Provide the (x, y) coordinate of the cell's center where the given text is located.  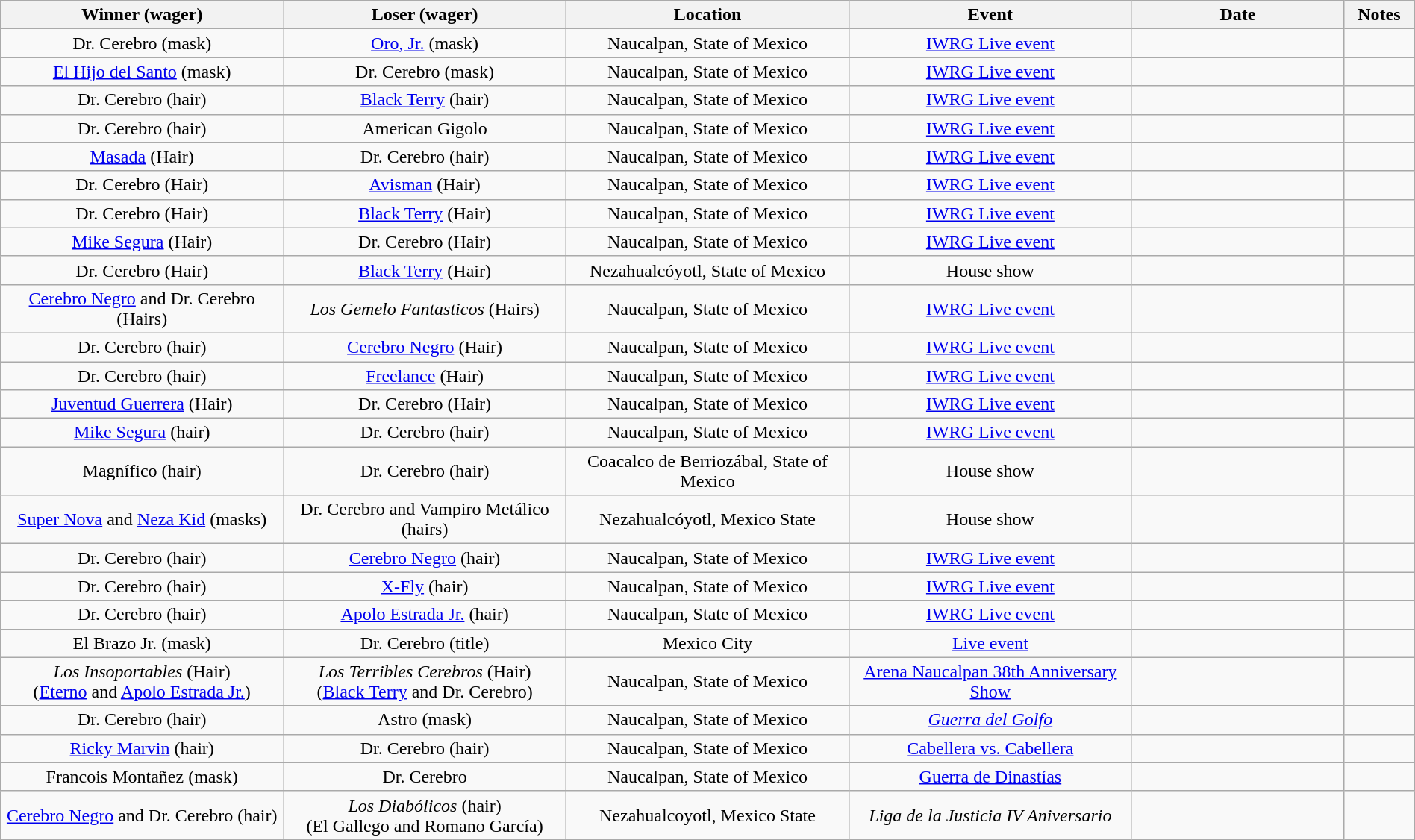
Nezahualcóyotl, State of Mexico (707, 270)
Dr. Cerebro and Vampiro Metálico (hairs) (425, 519)
Cerebro Negro and Dr. Cerebro (Hairs) (142, 309)
Loser (wager) (425, 15)
Freelance (Hair) (425, 375)
X-Fly (hair) (425, 586)
Dr. Cerebro (title) (425, 643)
Cerebro Negro (Hair) (425, 347)
Guerra del Golfo (990, 720)
Live event (990, 643)
Cerebro Negro (hair) (425, 558)
Mike Segura (hair) (142, 433)
Juventud Guerrera (Hair) (142, 404)
Cerebro Negro and Dr. Cerebro (hair) (142, 815)
Cabellera vs. Cabellera (990, 748)
Los Insoportables (Hair)(Eterno and Apolo Estrada Jr.) (142, 682)
Super Nova and Neza Kid (masks) (142, 519)
Mike Segura (Hair) (142, 242)
Los Terribles Cerebros (Hair)(Black Terry and Dr. Cerebro) (425, 682)
Oro, Jr. (mask) (425, 43)
Los Gemelo Fantasticos (Hairs) (425, 309)
El Brazo Jr. (mask) (142, 643)
Date (1237, 15)
Magnífico (hair) (142, 471)
Astro (mask) (425, 720)
American Gigolo (425, 128)
Coacalco de Berriozábal, State of Mexico (707, 471)
Los Diabólicos (hair)(El Gallego and Romano García) (425, 815)
Guerra de Dinastías (990, 777)
Nezahualcóyotl, Mexico State (707, 519)
Apolo Estrada Jr. (hair) (425, 615)
Nezahualcoyotl, Mexico State (707, 815)
Ricky Marvin (hair) (142, 748)
Arena Naucalpan 38th Anniversary Show (990, 682)
Black Terry (hair) (425, 100)
Notes (1379, 15)
Dr. Cerebro (425, 777)
Winner (wager) (142, 15)
Location (707, 15)
El Hijo del Santo (mask) (142, 72)
Event (990, 15)
Avisman (Hair) (425, 185)
Liga de la Justicia IV Aniversario (990, 815)
Francois Montañez (mask) (142, 777)
Masada (Hair) (142, 157)
Mexico City (707, 643)
